Capture the cell that displays the provided text and extract its [X, Y] central coordinate. 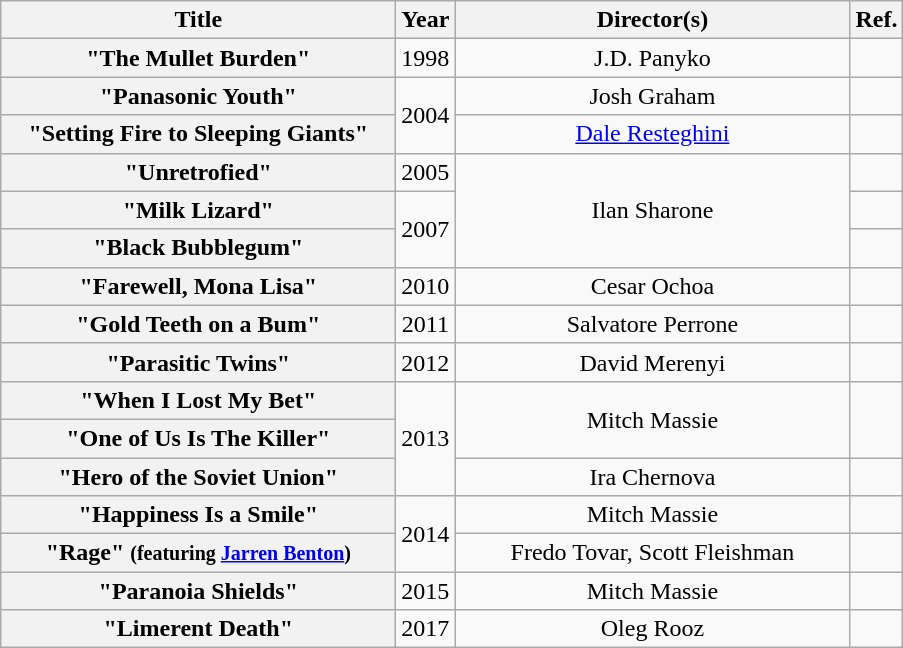
"Rage" (featuring Jarren Benton) [198, 553]
Salvatore Perrone [652, 324]
2007 [426, 229]
2011 [426, 324]
2013 [426, 438]
"Farewell, Mona Lisa" [198, 286]
1998 [426, 58]
Oleg Rooz [652, 629]
"One of Us Is The Killer" [198, 438]
"The Mullet Burden" [198, 58]
"Milk Lizard" [198, 210]
"Setting Fire to Sleeping Giants" [198, 134]
Josh Graham [652, 96]
Director(s) [652, 20]
David Merenyi [652, 362]
"Black Bubblegum" [198, 248]
"Panasonic Youth" [198, 96]
Ira Chernova [652, 477]
"Unretrofied" [198, 172]
Year [426, 20]
2017 [426, 629]
Title [198, 20]
2012 [426, 362]
"Gold Teeth on a Bum" [198, 324]
Cesar Ochoa [652, 286]
2015 [426, 591]
"Happiness Is a Smile" [198, 515]
2004 [426, 115]
"Paranoia Shields" [198, 591]
J.D. Panyko [652, 58]
Fredo Tovar, Scott Fleishman [652, 553]
Dale Resteghini [652, 134]
2005 [426, 172]
"Parasitic Twins" [198, 362]
Ref. [876, 20]
2010 [426, 286]
"Limerent Death" [198, 629]
"Hero of the Soviet Union" [198, 477]
Ilan Sharone [652, 210]
2014 [426, 534]
"When I Lost My Bet" [198, 400]
